Return the [X, Y] coordinate for the center point of the cell that contains the specified text.  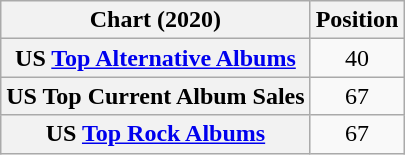
US Top Alternative Albums [156, 58]
Position [357, 20]
Chart (2020) [156, 20]
40 [357, 58]
US Top Rock Albums [156, 134]
US Top Current Album Sales [156, 96]
